Search for the cell housing the specified text and yield its [x, y] center coordinate. 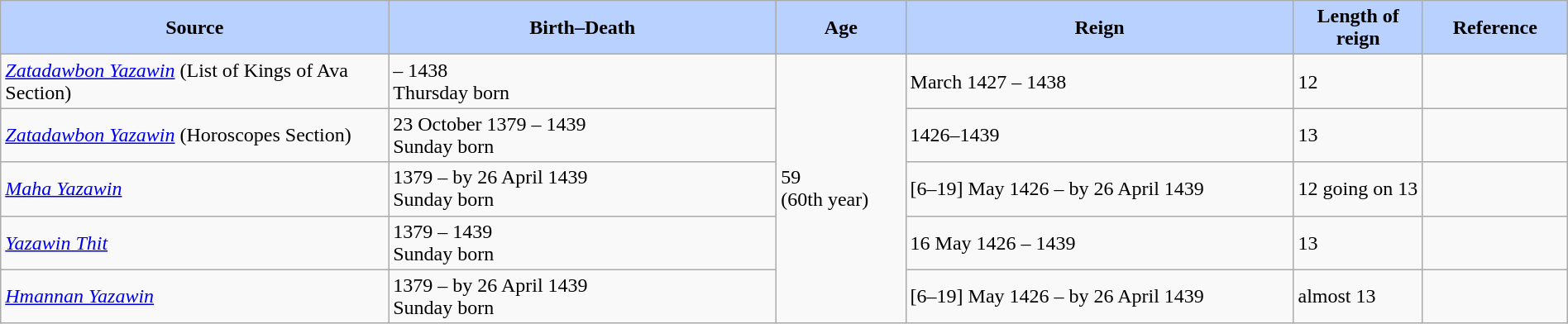
Zatadawbon Yazawin (List of Kings of Ava Section) [195, 81]
1379 – 1439 Sunday born [582, 243]
1426–1439 [1100, 136]
Source [195, 28]
almost 13 [1358, 296]
Yazawin Thit [195, 243]
– 1438 Thursday born [582, 81]
Maha Yazawin [195, 188]
Zatadawbon Yazawin (Horoscopes Section) [195, 136]
Age [841, 28]
Reign [1100, 28]
Hmannan Yazawin [195, 296]
59 (60th year) [841, 188]
16 May 1426 – 1439 [1100, 243]
12 [1358, 81]
March 1427 – 1438 [1100, 81]
23 October 1379 – 1439 Sunday born [582, 136]
Length of reign [1358, 28]
12 going on 13 [1358, 188]
Reference [1495, 28]
Birth–Death [582, 28]
